Provide the [X, Y] coordinate of the cell's center where the given text is located.  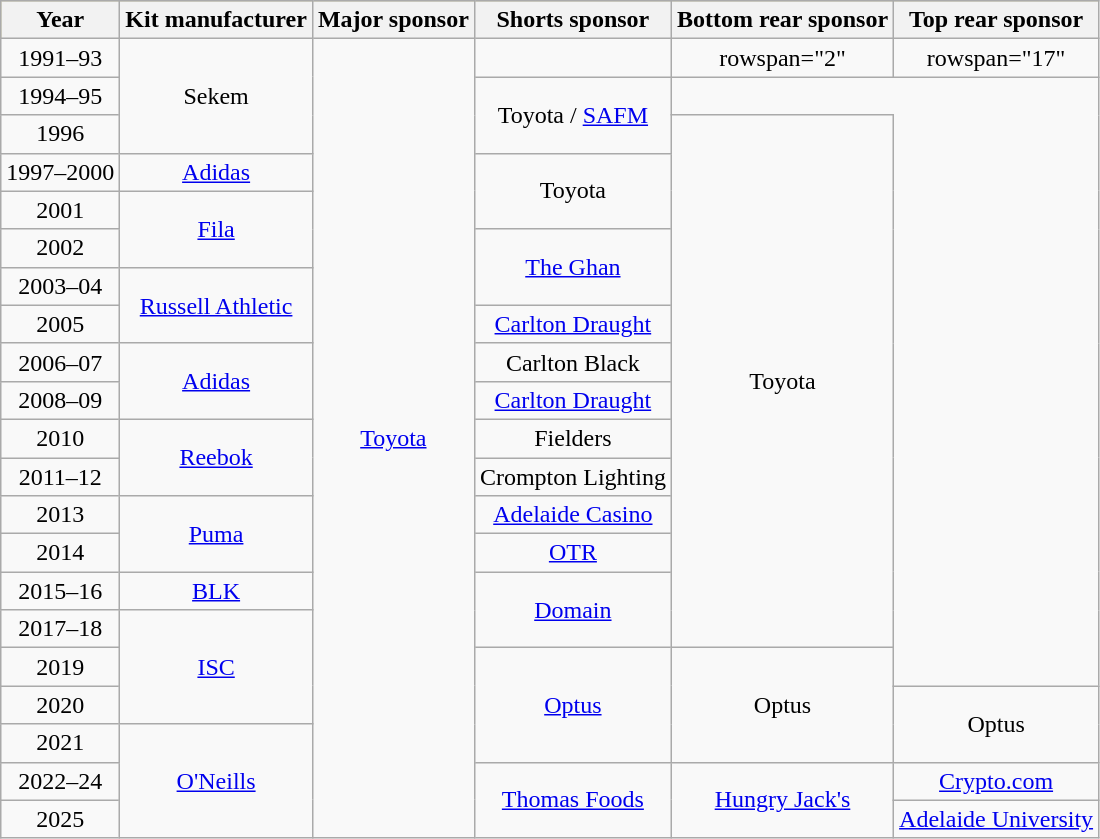
O'Neills [216, 781]
Toyota / SAFM [572, 115]
Top rear sponsor [996, 20]
Fielders [572, 438]
Year [60, 20]
2005 [60, 324]
The Ghan [572, 267]
2014 [60, 553]
rowspan="2" [782, 58]
ISC [216, 667]
1991–93 [60, 58]
Reebok [216, 457]
2008–09 [60, 400]
2021 [60, 743]
2003–04 [60, 286]
2017–18 [60, 629]
2013 [60, 515]
Puma [216, 534]
1994–95 [60, 96]
BLK [216, 591]
Crompton Lighting [572, 477]
1996 [60, 134]
Major sponsor [393, 20]
2015–16 [60, 591]
2020 [60, 705]
rowspan="17" [996, 58]
Fila [216, 229]
2011–12 [60, 477]
2019 [60, 667]
2010 [60, 438]
Shorts sponsor [572, 20]
2006–07 [60, 362]
Domain [572, 610]
1997–2000 [60, 172]
Crypto.com [996, 781]
Russell Athletic [216, 305]
2025 [60, 819]
Bottom rear sponsor [782, 20]
2001 [60, 210]
Sekem [216, 96]
OTR [572, 553]
Hungry Jack's [782, 800]
Thomas Foods [572, 800]
Adelaide Casino [572, 515]
Carlton Black [572, 362]
2002 [60, 248]
Adelaide University [996, 819]
Kit manufacturer [216, 20]
2022–24 [60, 781]
